Locate the cell with the specified text and output its [x, y] center coordinate. 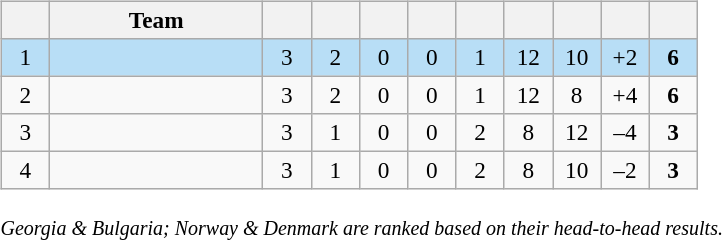
–4 [625, 133]
–2 [625, 171]
4 [25, 171]
+2 [625, 57]
+4 [625, 95]
Team [156, 20]
